Determine the [x, y] coordinate at the center of the cell enclosing the given text.  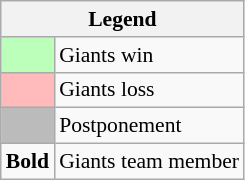
Bold [28, 162]
Giants win [149, 55]
Postponement [149, 126]
Giants team member [149, 162]
Legend [122, 19]
Giants loss [149, 90]
